Detect which cell encompasses the target text, then output its [X, Y] center coordinate. 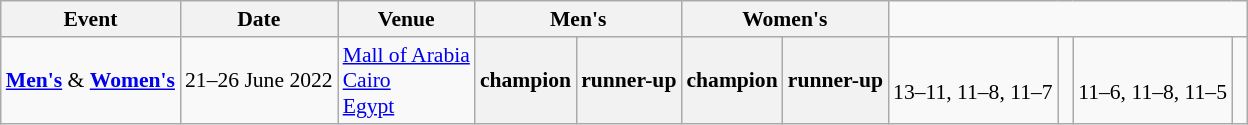
Date [259, 19]
Men's [578, 19]
Men's & Women's [90, 80]
Venue [406, 19]
21–26 June 2022 [259, 80]
Women's [784, 19]
13–11, 11–8, 11–7 [973, 80]
Mall of ArabiaCairoEgypt [406, 80]
11–6, 11–8, 11–5 [1152, 80]
Event [90, 19]
